From the cell containing the given text, extract its center point as (X, Y) coordinate. 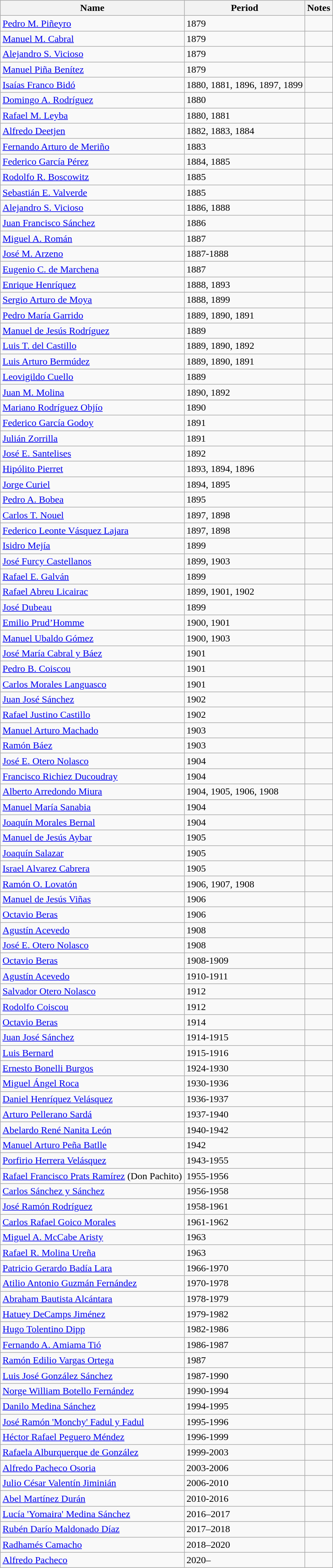
Julio César Valentín Jiminián (92, 1483)
Miguel Ángel Roca (92, 1084)
Patricio Gerardo Badía Lara (92, 1268)
2017–2018 (245, 1529)
Fernando A. Amiama Tió (92, 1345)
Alfredo Pacheco (92, 1560)
Alfredo Pacheco Osoria (92, 1468)
José Dubeau (92, 607)
1999-2003 (245, 1453)
1956-1958 (245, 1191)
Atilio Antonio Guzmán Fernández (92, 1283)
Carlos T. Nouel (92, 515)
Salvador Otero Nolasco (92, 992)
1899, 1903 (245, 561)
1936-1937 (245, 1099)
Sebastián E. Valverde (92, 193)
1942 (245, 1145)
1987-1990 (245, 1375)
Manuel Ubaldo Gómez (92, 638)
Emilio Prud’Homme (92, 623)
José Ramón 'Monchy' Fadul y Fadul (92, 1421)
Manuel María Sanabia (92, 807)
Isidro Mejía (92, 546)
José E. Santelises (92, 454)
Carlos Morales Languasco (92, 684)
Federico García Pérez (92, 161)
1886, 1888 (245, 208)
1895 (245, 500)
Carlos Sánchez y Sánchez (92, 1191)
2010-2016 (245, 1499)
Hatuey DeCamps Jiménez (92, 1314)
José Furcy Castellanos (92, 561)
1883 (245, 146)
1880 (245, 100)
Carlos Rafael Goico Morales (92, 1222)
Manuel Piña Benítez (92, 69)
José M. Arzeno (92, 254)
Mariano Rodríguez Objío (92, 407)
Rafael Abreu Licairac (92, 592)
1940-1942 (245, 1130)
Sergio Arturo de Moya (92, 300)
1880, 1881 (245, 115)
Luis Bernard (92, 1053)
1894, 1895 (245, 484)
Héctor Rafael Peguero Méndez (92, 1437)
Fernando Arturo de Meriño (92, 146)
Pedro B. Coiscou (92, 669)
Miguel A. Román (92, 239)
2003-2006 (245, 1468)
Name (92, 8)
Rodolfo R. Boscowitz (92, 177)
Luis Arturo Bermúdez (92, 361)
2016–2017 (245, 1514)
1888, 1893 (245, 285)
1914-1915 (245, 1038)
Joaquín Morales Bernal (92, 822)
2018–2020 (245, 1545)
1910-1911 (245, 976)
1970-1978 (245, 1283)
1958-1961 (245, 1207)
Norge William Botello Fernández (92, 1391)
Porfirio Herrera Velásquez (92, 1160)
Leovigildo Cuello (92, 377)
Rafael R. Molina Ureña (92, 1253)
1884, 1885 (245, 161)
1943-1955 (245, 1160)
1966-1970 (245, 1268)
1990-1994 (245, 1391)
Israel Alvarez Cabrera (92, 868)
Radhamés Camacho (92, 1545)
Alberto Arredondo Miura (92, 792)
José Ramón Rodríguez (92, 1207)
1893, 1894, 1896 (245, 469)
2006-2010 (245, 1483)
Rafaela Alburquerque de González (92, 1453)
José María Cabral y Báez (92, 653)
1982-1986 (245, 1329)
Abelardo René Nanita León (92, 1130)
1978-1979 (245, 1299)
1924-1930 (245, 1068)
Manuel de Jesús Aybar (92, 838)
1900, 1903 (245, 638)
Notes (318, 8)
Miguel A. McCabe Aristy (92, 1237)
Rafael Justino Castillo (92, 715)
1890, 1892 (245, 392)
1882, 1883, 1884 (245, 131)
Luis José González Sánchez (92, 1375)
Juan M. Molina (92, 392)
Federico García Godoy (92, 423)
Manuel Arturo Machado (92, 730)
1996-1999 (245, 1437)
1900, 1901 (245, 623)
Jorge Curiel (92, 484)
Domingo A. Rodríguez (92, 100)
Pedro M. Piñeyro (92, 23)
1961-1962 (245, 1222)
1979-1982 (245, 1314)
Ramón Edilio Vargas Ortega (92, 1360)
Pedro María Garrido (92, 315)
Luis T. del Castillo (92, 346)
1890 (245, 407)
1886 (245, 223)
Manuel de Jesús Rodríguez (92, 331)
1904, 1905, 1906, 1908 (245, 792)
Ramón Báez (92, 746)
Period (245, 8)
Arturo Pellerano Sardá (92, 1114)
Hipólito Pierret (92, 469)
Rafael M. Leyba (92, 115)
Danilo Medina Sánchez (92, 1406)
1887-1888 (245, 254)
Julián Zorrilla (92, 438)
1908-1909 (245, 961)
1899, 1901, 1902 (245, 592)
Manuel M. Cabral (92, 39)
Enrique Henríquez (92, 285)
Eugenio C. de Marchena (92, 269)
1880, 1881, 1896, 1897, 1899 (245, 85)
Francisco Richiez Ducoudray (92, 776)
1915-1916 (245, 1053)
1892 (245, 454)
Pedro A. Bobea (92, 500)
1955-1956 (245, 1176)
Joaquín Salazar (92, 853)
Abraham Bautista Alcántara (92, 1299)
Hugo Tolentino Dipp (92, 1329)
Ernesto Bonelli Burgos (92, 1068)
Ramón O. Lovatón (92, 884)
Rubén Darío Maldonado Díaz (92, 1529)
1995-1996 (245, 1421)
Juan Francisco Sánchez (92, 223)
Alfredo Deetjen (92, 131)
1994-1995 (245, 1406)
Isaías Franco Bidó (92, 85)
1914 (245, 1022)
Manuel de Jesús Viñas (92, 899)
1888, 1899 (245, 300)
1889, 1890, 1892 (245, 346)
Rafael E. Galván (92, 576)
1930-1936 (245, 1084)
Daniel Henríquez Velásquez (92, 1099)
Rodolfo Coiscou (92, 1007)
Rafael Francisco Prats Ramírez (Don Pachito) (92, 1176)
Manuel Arturo Peña Batlle (92, 1145)
2020– (245, 1560)
1906, 1907, 1908 (245, 884)
1986-1987 (245, 1345)
1987 (245, 1360)
Abel Martínez Durán (92, 1499)
1937-1940 (245, 1114)
Lucía 'Yomaira' Medina Sánchez (92, 1514)
Federico Leonte Vásquez Lajara (92, 530)
